Capture the cell that displays the provided text and extract its (x, y) central coordinate. 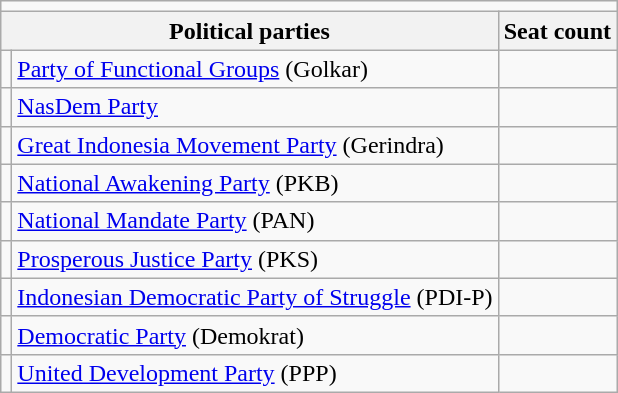
Political parties (250, 31)
Indonesian Democratic Party of Struggle (PDI-P) (255, 297)
Great Indonesia Movement Party (Gerindra) (255, 145)
Seat count (557, 31)
Democratic Party (Demokrat) (255, 335)
National Mandate Party (PAN) (255, 221)
United Development Party (PPP) (255, 373)
NasDem Party (255, 107)
Party of Functional Groups (Golkar) (255, 69)
National Awakening Party (PKB) (255, 183)
Prosperous Justice Party (PKS) (255, 259)
